Scan for the cell matching the given text and deliver its (x, y) coordinate at center. 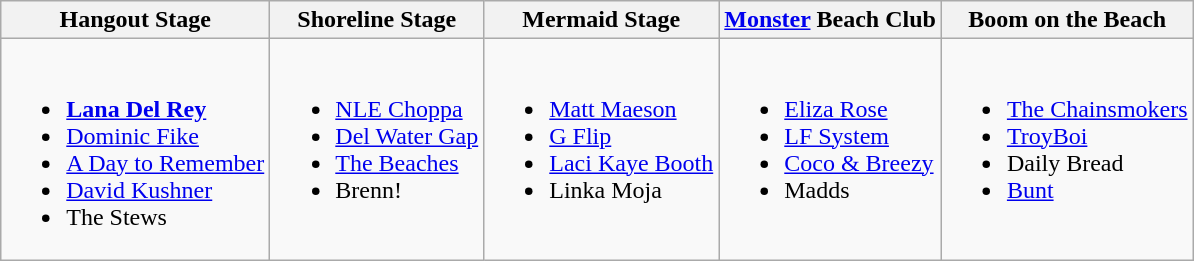
NLE ChoppaDel Water GapThe BeachesBrenn! (377, 150)
Matt MaesonG FlipLaci Kaye BoothLinka Moja (602, 150)
The ChainsmokersTroyBoiDaily BreadBunt (1067, 150)
Lana Del ReyDominic FikeA Day to RememberDavid KushnerThe Stews (136, 150)
Hangout Stage (136, 20)
Eliza RoseLF SystemCoco & BreezyMadds (830, 150)
Monster Beach Club (830, 20)
Shoreline Stage (377, 20)
Mermaid Stage (602, 20)
Boom on the Beach (1067, 20)
